Provide the (X, Y) coordinate of the cell's center where the given text is located.  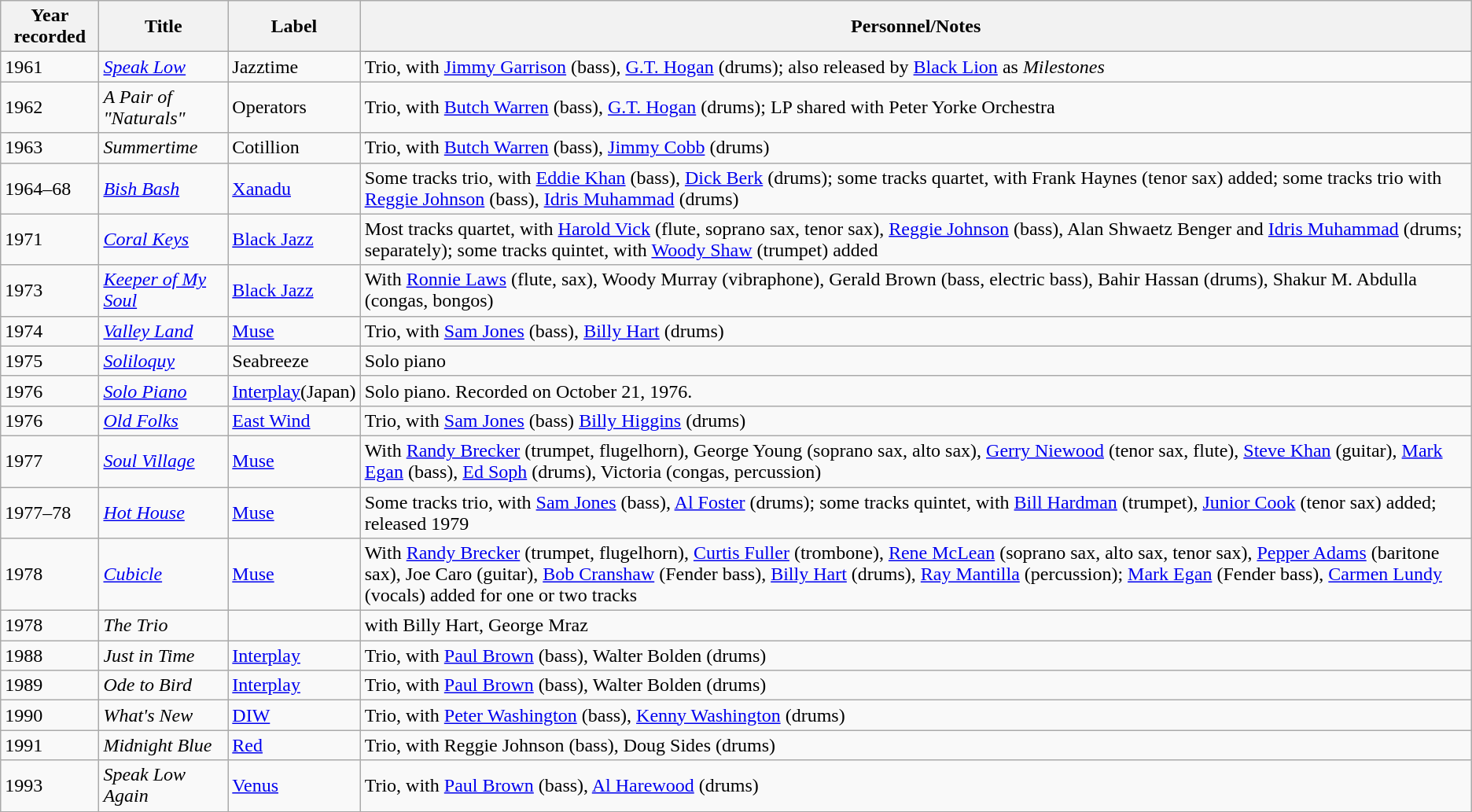
1989 (50, 685)
Soliloquy (164, 361)
Summertime (164, 148)
DIW (294, 715)
Valley Land (164, 331)
East Wind (294, 421)
Bish Bash (164, 189)
1977 (50, 461)
Xanadu (294, 189)
Jazztime (294, 67)
1961 (50, 67)
Soul Village (164, 461)
Trio, with Paul Brown (bass), Al Harewood (drums) (915, 786)
1993 (50, 786)
Trio, with Jimmy Garrison (bass), G.T. Hogan (drums); also released by Black Lion as Milestones (915, 67)
The Trio (164, 626)
Venus (294, 786)
A Pair of "Naturals" (164, 107)
1974 (50, 331)
Trio, with Butch Warren (bass), G.T. Hogan (drums); LP shared with Peter Yorke Orchestra (915, 107)
Midnight Blue (164, 745)
Personnel/Notes (915, 27)
Trio, with Butch Warren (bass), Jimmy Cobb (drums) (915, 148)
Operators (294, 107)
Interplay(Japan) (294, 391)
Speak Low (164, 67)
1988 (50, 656)
Coral Keys (164, 239)
Hot House (164, 513)
1975 (50, 361)
Cotillion (294, 148)
Solo piano (915, 361)
Trio, with Sam Jones (bass), Billy Hart (drums) (915, 331)
Seabreeze (294, 361)
with Billy Hart, George Mraz (915, 626)
Just in Time (164, 656)
Title (164, 27)
1964–68 (50, 189)
Speak Low Again (164, 786)
What's New (164, 715)
Trio, with Peter Washington (bass), Kenny Washington (drums) (915, 715)
Trio, with Sam Jones (bass) Billy Higgins (drums) (915, 421)
Keeper of My Soul (164, 291)
1990 (50, 715)
Trio, with Reggie Johnson (bass), Doug Sides (drums) (915, 745)
Red (294, 745)
Cubicle (164, 575)
1971 (50, 239)
1963 (50, 148)
Year recorded (50, 27)
Solo Piano (164, 391)
Solo piano. Recorded on October 21, 1976. (915, 391)
1973 (50, 291)
Old Folks (164, 421)
Ode to Bird (164, 685)
1977–78 (50, 513)
1962 (50, 107)
Label (294, 27)
1991 (50, 745)
